For the text-containing cell, return its midpoint in [x, y] coordinate format. 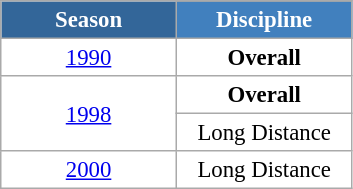
Discipline [264, 20]
Season [89, 20]
1990 [89, 58]
2000 [89, 170]
1998 [89, 114]
